Output the (X, Y) coordinate of the center of the cell containing the given text.  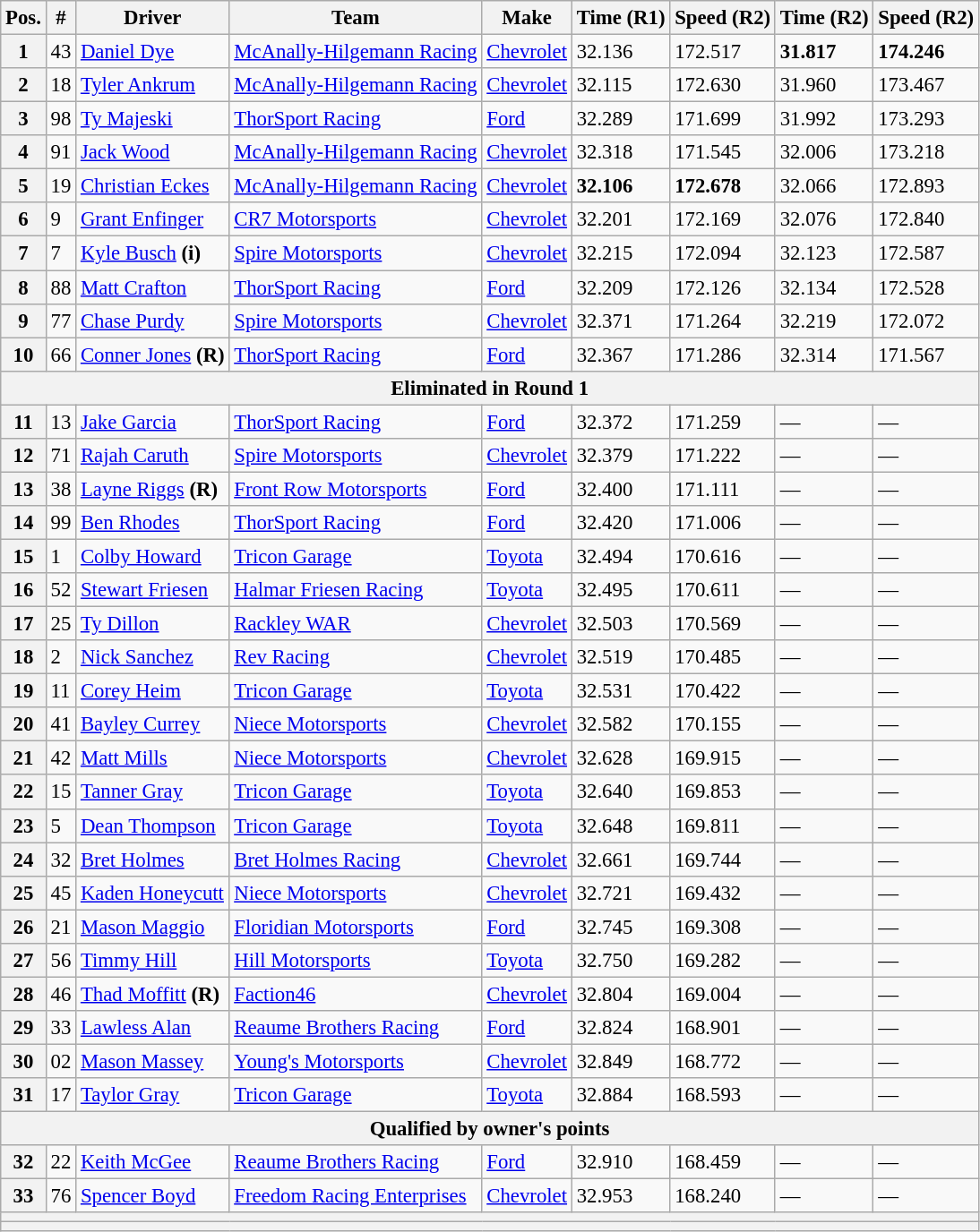
32.219 (824, 321)
Colby Howard (152, 556)
173.293 (926, 119)
32.289 (621, 119)
Qualified by owner's points (490, 1129)
170.155 (723, 724)
12 (23, 456)
169.004 (723, 994)
Dean Thompson (152, 826)
77 (61, 321)
32.519 (621, 657)
66 (61, 355)
171.259 (723, 422)
91 (61, 152)
Matt Crafton (152, 287)
Thad Moffitt (R) (152, 994)
171.111 (723, 489)
31.817 (824, 52)
8 (23, 287)
Chase Purdy (152, 321)
31 (23, 1095)
20 (23, 724)
172.528 (926, 287)
CR7 Motorsports (356, 219)
32.420 (621, 523)
32.201 (621, 219)
169.811 (723, 826)
56 (61, 961)
Ty Majeski (152, 119)
168.240 (723, 1196)
Jack Wood (152, 152)
02 (61, 1061)
24 (23, 860)
32.372 (621, 422)
16 (23, 590)
172.169 (723, 219)
32.628 (621, 758)
Young's Motorsports (356, 1061)
32.849 (621, 1061)
32.006 (824, 152)
3 (23, 119)
Rajah Caruth (152, 456)
170.569 (723, 624)
Matt Mills (152, 758)
168.772 (723, 1061)
32.314 (824, 355)
172.126 (723, 287)
Mason Massey (152, 1061)
Nick Sanchez (152, 657)
46 (61, 994)
32.106 (621, 186)
171.264 (723, 321)
Front Row Motorsports (356, 489)
Rev Racing (356, 657)
26 (23, 927)
52 (61, 590)
28 (23, 994)
170.422 (723, 691)
Freedom Racing Enterprises (356, 1196)
32.804 (621, 994)
Corey Heim (152, 691)
171.567 (926, 355)
38 (61, 489)
76 (61, 1196)
Stewart Friesen (152, 590)
32.640 (621, 792)
Christian Eckes (152, 186)
32.115 (621, 85)
170.485 (723, 657)
41 (61, 724)
31.992 (824, 119)
174.246 (926, 52)
10 (23, 355)
32.367 (621, 355)
Layne Riggs (R) (152, 489)
32.209 (621, 287)
32.648 (621, 826)
172.072 (926, 321)
71 (61, 456)
Grant Enfinger (152, 219)
32.215 (621, 253)
172.678 (723, 186)
# (61, 18)
171.006 (723, 523)
6 (23, 219)
169.282 (723, 961)
169.915 (723, 758)
Keith McGee (152, 1162)
88 (61, 287)
170.611 (723, 590)
Mason Maggio (152, 927)
Floridian Motorsports (356, 927)
32.379 (621, 456)
31.960 (824, 85)
99 (61, 523)
Time (R2) (824, 18)
32.494 (621, 556)
172.893 (926, 186)
14 (23, 523)
Driver (152, 18)
32.531 (621, 691)
169.308 (723, 927)
Rackley WAR (356, 624)
32.066 (824, 186)
32.495 (621, 590)
Bret Holmes (152, 860)
Pos. (23, 18)
168.459 (723, 1162)
169.744 (723, 860)
173.218 (926, 152)
Kyle Busch (i) (152, 253)
172.517 (723, 52)
Conner Jones (R) (152, 355)
Jake Garcia (152, 422)
32.371 (621, 321)
Taylor Gray (152, 1095)
32.582 (621, 724)
169.853 (723, 792)
32.400 (621, 489)
27 (23, 961)
168.593 (723, 1095)
171.545 (723, 152)
32.745 (621, 927)
173.467 (926, 85)
Bayley Currey (152, 724)
32.824 (621, 1028)
Halmar Friesen Racing (356, 590)
Make (527, 18)
23 (23, 826)
45 (61, 893)
32.134 (824, 287)
172.587 (926, 253)
Team (356, 18)
Tyler Ankrum (152, 85)
Bret Holmes Racing (356, 860)
32.910 (621, 1162)
98 (61, 119)
170.616 (723, 556)
171.222 (723, 456)
32.750 (621, 961)
Hill Motorsports (356, 961)
172.630 (723, 85)
32.503 (621, 624)
Kaden Honeycutt (152, 893)
Eliminated in Round 1 (490, 388)
32.123 (824, 253)
32.884 (621, 1095)
32.076 (824, 219)
32.318 (621, 152)
Timmy Hill (152, 961)
32.661 (621, 860)
Tanner Gray (152, 792)
43 (61, 52)
Lawless Alan (152, 1028)
172.840 (926, 219)
Time (R1) (621, 18)
169.432 (723, 893)
32.136 (621, 52)
168.901 (723, 1028)
29 (23, 1028)
42 (61, 758)
30 (23, 1061)
Ty Dillon (152, 624)
32.953 (621, 1196)
Daniel Dye (152, 52)
Faction46 (356, 994)
Ben Rhodes (152, 523)
4 (23, 152)
32.721 (621, 893)
171.699 (723, 119)
Spencer Boyd (152, 1196)
172.094 (723, 253)
171.286 (723, 355)
